Output the [x, y] coordinate of the center of the cell containing the given text.  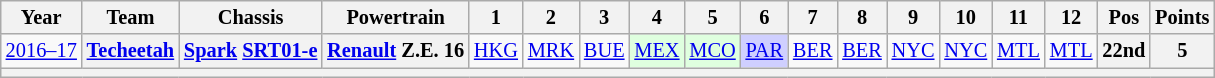
4 [656, 17]
Powertrain [396, 17]
Year [42, 17]
Chassis [250, 17]
2016–17 [42, 51]
9 [914, 17]
MRK [551, 51]
HKG [496, 51]
Pos [1124, 17]
2 [551, 17]
MEX [656, 51]
12 [1072, 17]
Renault Z.E. 16 [396, 51]
7 [812, 17]
MCO [712, 51]
Spark SRT01-e [250, 51]
PAR [764, 51]
6 [764, 17]
22nd [1124, 51]
8 [862, 17]
3 [604, 17]
Team [130, 17]
11 [1018, 17]
Points [1182, 17]
10 [966, 17]
Techeetah [130, 51]
1 [496, 17]
BUE [604, 51]
